Detect which cell encompasses the target text, then output its (X, Y) center coordinate. 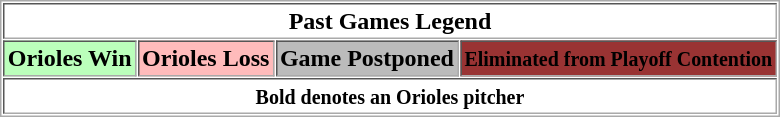
Game Postponed (366, 58)
Eliminated from Playoff Contention (618, 58)
Bold denotes an Orioles pitcher (390, 96)
Past Games Legend (390, 21)
Orioles Win (70, 58)
Orioles Loss (206, 58)
